Provide the (x, y) coordinate of the cell's center where the given text is located.  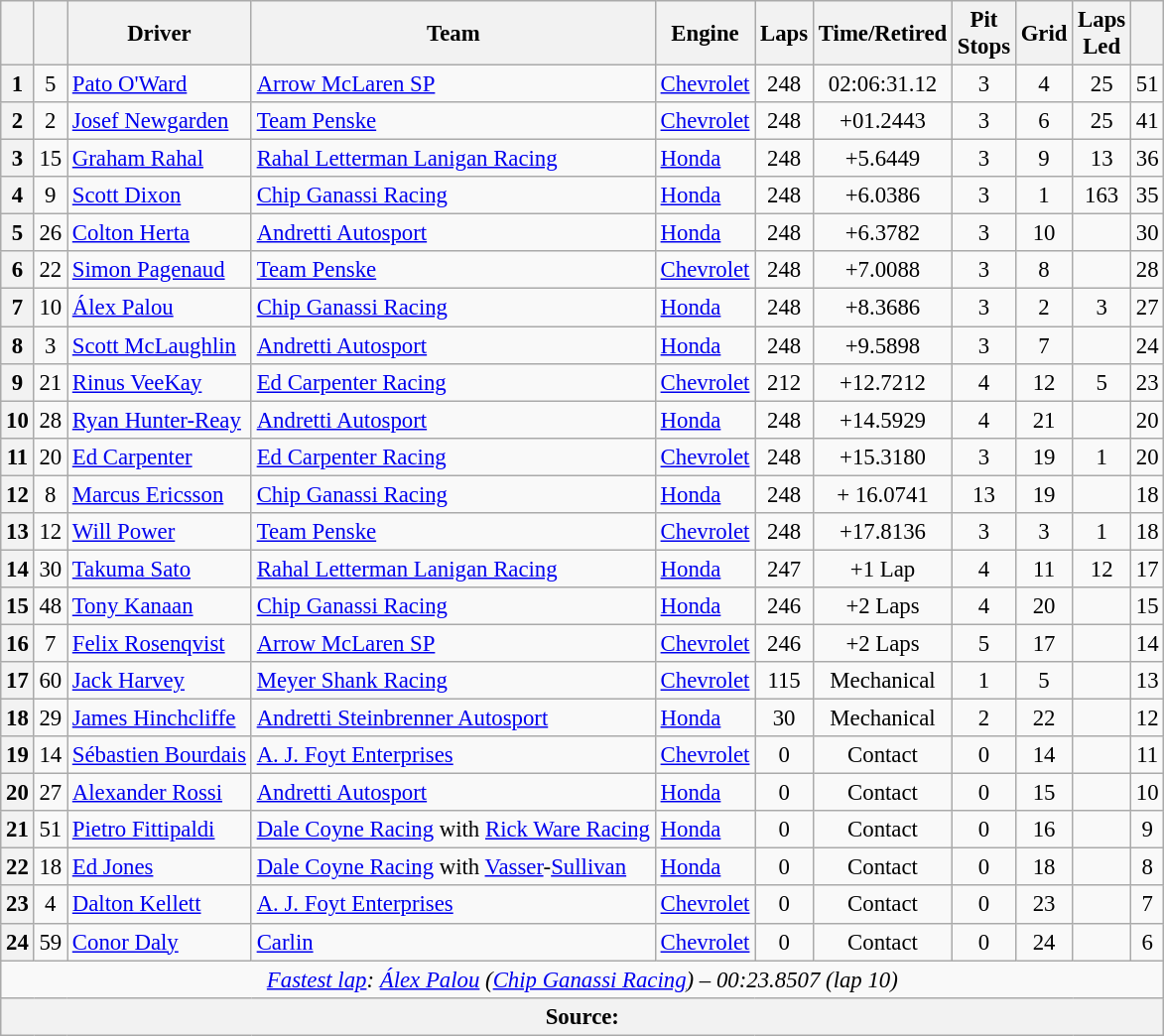
PitStops (984, 34)
Andretti Steinbrenner Autosport (453, 718)
Grid (1044, 34)
+ 16.0741 (882, 494)
60 (50, 681)
59 (50, 942)
Driver (160, 34)
Will Power (160, 532)
Graham Rahal (160, 159)
+01.2443 (882, 121)
Simon Pagenaud (160, 271)
+9.5898 (882, 345)
Source: (582, 1016)
Takuma Sato (160, 569)
Tony Kanaan (160, 606)
Ryan Hunter-Reay (160, 420)
Ed Jones (160, 867)
+15.3180 (882, 456)
Jack Harvey (160, 681)
+6.3782 (882, 233)
Sébastien Bourdais (160, 755)
Pato O'Ward (160, 84)
26 (50, 233)
Dale Coyne Racing with Vasser-Sullivan (453, 867)
+7.0088 (882, 271)
+6.0386 (882, 195)
29 (50, 718)
+1 Lap (882, 569)
36 (1147, 159)
Ed Carpenter (160, 456)
Álex Palou (160, 308)
Carlin (453, 942)
115 (784, 681)
Scott McLaughlin (160, 345)
+5.6449 (882, 159)
Scott Dixon (160, 195)
Conor Daly (160, 942)
+14.5929 (882, 420)
Time/Retired (882, 34)
Dale Coyne Racing with Rick Ware Racing (453, 830)
Team (453, 34)
LapsLed (1101, 34)
Alexander Rossi (160, 793)
163 (1101, 195)
Meyer Shank Racing (453, 681)
02:06:31.12 (882, 84)
James Hinchcliffe (160, 718)
41 (1147, 121)
Dalton Kellett (160, 905)
35 (1147, 195)
Josef Newgarden (160, 121)
Engine (705, 34)
+8.3686 (882, 308)
Marcus Ericsson (160, 494)
+17.8136 (882, 532)
Felix Rosenqvist (160, 643)
Colton Herta (160, 233)
247 (784, 569)
Fastest lap: Álex Palou (Chip Ganassi Racing) – 00:23.8507 (lap 10) (582, 979)
Rinus VeeKay (160, 382)
48 (50, 606)
212 (784, 382)
Pietro Fittipaldi (160, 830)
+12.7212 (882, 382)
Laps (784, 34)
